Pinpoint the cell where the given text exists, returning its (x, y) midpoint coordinate. 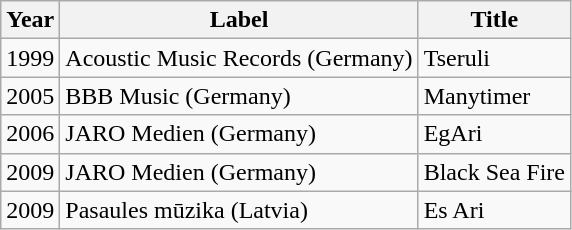
Year (30, 20)
2005 (30, 96)
Label (239, 20)
BBB Music (Germany) (239, 96)
Tseruli (494, 58)
1999 (30, 58)
Black Sea Fire (494, 172)
2006 (30, 134)
EgAri (494, 134)
Es Ari (494, 210)
Acoustic Music Records (Germany) (239, 58)
Manytimer (494, 96)
Pasaules mūzika (Latvia) (239, 210)
Title (494, 20)
